Identify which cell holds the provided text, then report its (X, Y) central coordinate. 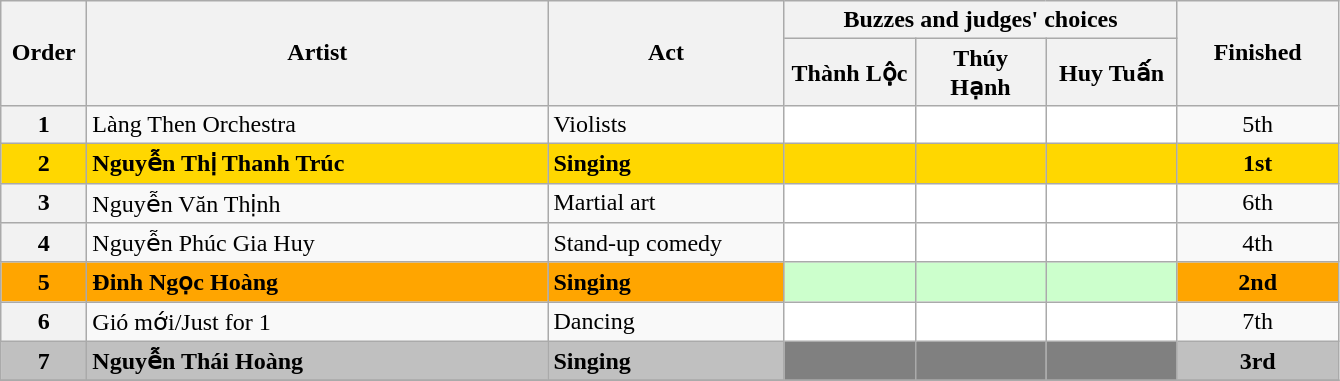
Act (666, 54)
Huy Tuấn (1112, 72)
Nguyễn Văn Thịnh (318, 203)
6 (44, 322)
Violists (666, 124)
Gió mới/Just for 1 (318, 322)
Nguyễn Phúc Gia Huy (318, 243)
Martial art (666, 203)
Buzzes and judges' choices (980, 20)
Nguyễn Thị Thanh Trúc (318, 163)
Stand-up comedy (666, 243)
Nguyễn Thái Hoàng (318, 361)
Thúy Hạnh (980, 72)
2nd (1258, 282)
6th (1258, 203)
1st (1258, 163)
3 (44, 203)
Thành Lộc (850, 72)
Đinh Ngọc Hoàng (318, 282)
Làng Then Orchestra (318, 124)
2 (44, 163)
5 (44, 282)
Finished (1258, 54)
7 (44, 361)
5th (1258, 124)
Order (44, 54)
4th (1258, 243)
4 (44, 243)
Dancing (666, 322)
1 (44, 124)
7th (1258, 322)
Artist (318, 54)
3rd (1258, 361)
